Return [X, Y] of the center of cell containing provided text 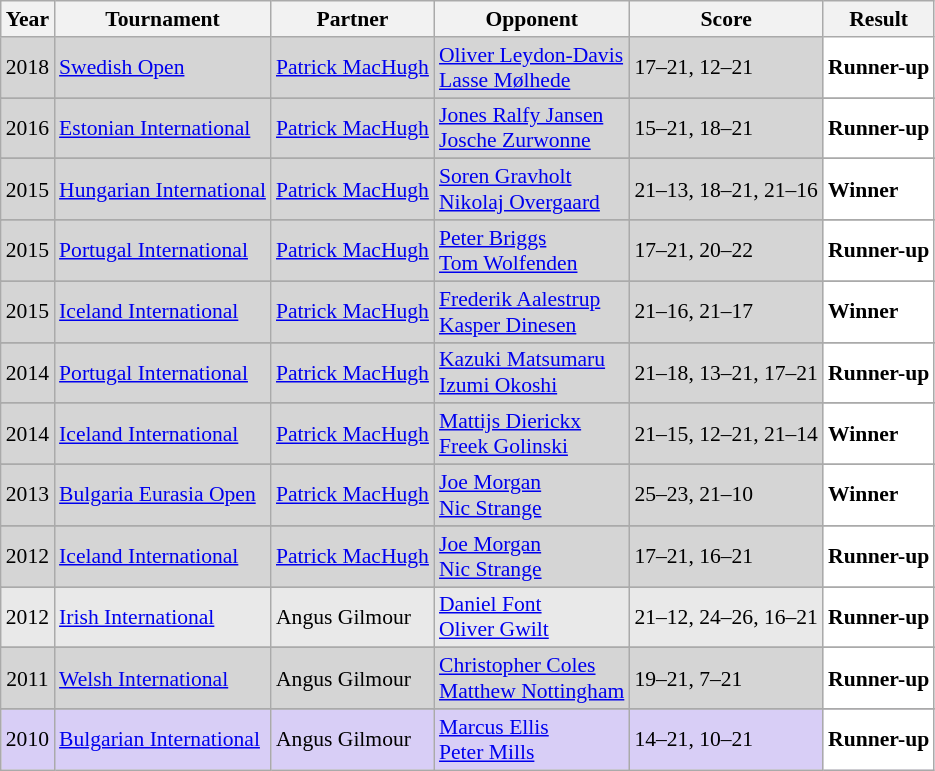
Kazuki Matsumaru Izumi Okoshi [532, 372]
Welsh International [162, 678]
2016 [28, 128]
Soren Gravholt Nikolaj Overgaard [532, 190]
Irish International [162, 618]
Christopher Coles Matthew Nottingham [532, 678]
17–21, 20–22 [726, 250]
Result [878, 19]
17–21, 16–21 [726, 556]
21–18, 13–21, 17–21 [726, 372]
21–15, 12–21, 21–14 [726, 434]
2011 [28, 678]
Score [726, 19]
Marcus Ellis Peter Mills [532, 740]
Year [28, 19]
21–12, 24–26, 16–21 [726, 618]
Opponent [532, 19]
2018 [28, 68]
Swedish Open [162, 68]
Jones Ralfy Jansen Josche Zurwonne [532, 128]
Mattijs Dierickx Freek Golinski [532, 434]
Bulgarian International [162, 740]
Partner [352, 19]
2010 [28, 740]
17–21, 12–21 [726, 68]
Hungarian International [162, 190]
15–21, 18–21 [726, 128]
Estonian International [162, 128]
21–13, 18–21, 21–16 [726, 190]
19–21, 7–21 [726, 678]
Frederik Aalestrup Kasper Dinesen [532, 312]
Peter Briggs Tom Wolfenden [532, 250]
25–23, 21–10 [726, 496]
Oliver Leydon-Davis Lasse Mølhede [532, 68]
14–21, 10–21 [726, 740]
Tournament [162, 19]
Bulgaria Eurasia Open [162, 496]
21–16, 21–17 [726, 312]
2013 [28, 496]
Daniel Font Oliver Gwilt [532, 618]
